Provide the [X, Y] coordinate of the cell's center where the given text is located.  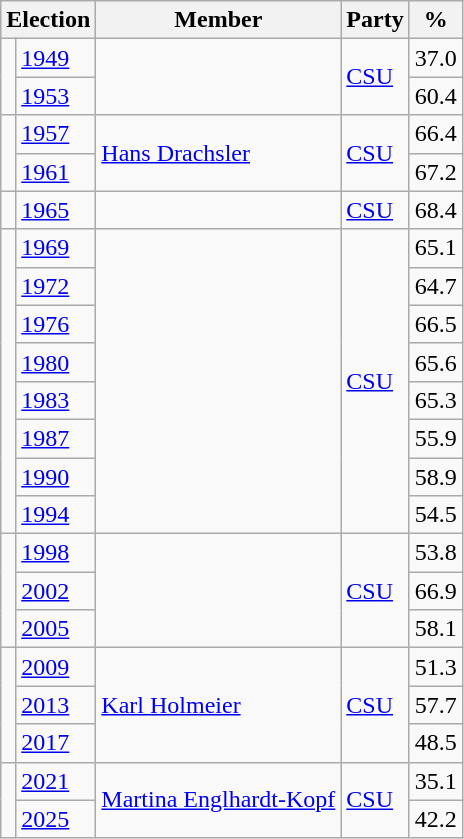
2009 [56, 667]
65.3 [436, 400]
58.9 [436, 477]
2017 [56, 743]
57.7 [436, 705]
Election [48, 20]
1990 [56, 477]
Hans Drachsler [218, 153]
2002 [56, 591]
54.5 [436, 515]
1994 [56, 515]
Martina Englhardt-Kopf [218, 800]
1972 [56, 286]
64.7 [436, 286]
60.4 [436, 96]
2025 [56, 819]
1980 [56, 362]
53.8 [436, 553]
58.1 [436, 629]
51.3 [436, 667]
1953 [56, 96]
Karl Holmeier [218, 705]
1965 [56, 210]
Member [218, 20]
48.5 [436, 743]
1957 [56, 134]
35.1 [436, 781]
2013 [56, 705]
42.2 [436, 819]
1961 [56, 172]
1983 [56, 400]
67.2 [436, 172]
Party [375, 20]
66.9 [436, 591]
37.0 [436, 58]
55.9 [436, 438]
65.6 [436, 362]
% [436, 20]
1976 [56, 324]
2021 [56, 781]
1949 [56, 58]
66.5 [436, 324]
68.4 [436, 210]
1969 [56, 248]
66.4 [436, 134]
1987 [56, 438]
65.1 [436, 248]
2005 [56, 629]
1998 [56, 553]
